Identify which cell holds the provided text, then report its (X, Y) central coordinate. 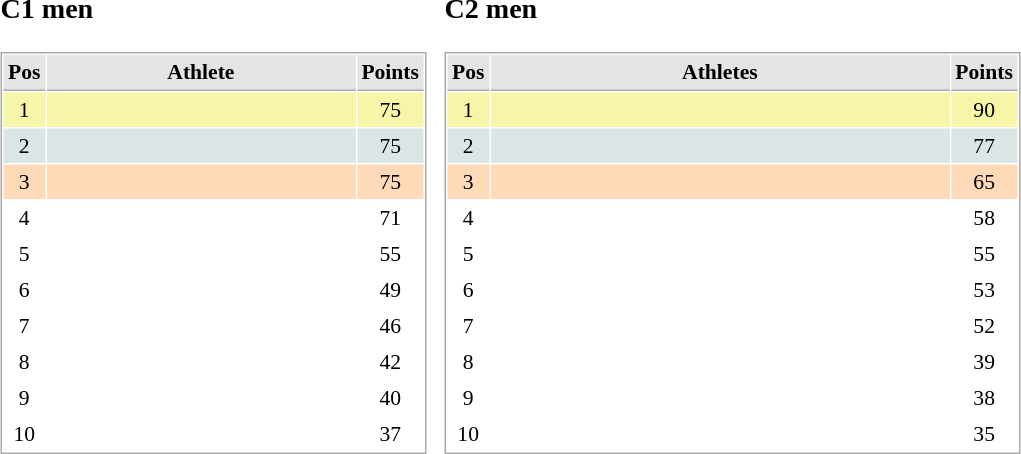
37 (390, 434)
53 (984, 290)
39 (984, 362)
38 (984, 398)
65 (984, 182)
40 (390, 398)
Athlete (200, 74)
42 (390, 362)
35 (984, 434)
52 (984, 326)
90 (984, 110)
71 (390, 218)
Athletes (720, 74)
46 (390, 326)
58 (984, 218)
77 (984, 146)
49 (390, 290)
